Provide the (X, Y) coordinate of the cell's center where the given text is located.  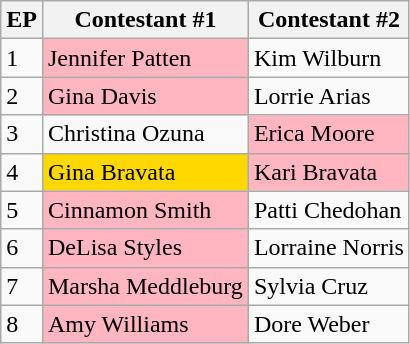
Sylvia Cruz (328, 286)
Erica Moore (328, 134)
8 (22, 324)
Dore Weber (328, 324)
Gina Bravata (145, 172)
Cinnamon Smith (145, 210)
Contestant #1 (145, 20)
Amy Williams (145, 324)
DeLisa Styles (145, 248)
Christina Ozuna (145, 134)
Patti Chedohan (328, 210)
6 (22, 248)
1 (22, 58)
Marsha Meddleburg (145, 286)
Gina Davis (145, 96)
3 (22, 134)
Kari Bravata (328, 172)
5 (22, 210)
4 (22, 172)
Jennifer Patten (145, 58)
2 (22, 96)
7 (22, 286)
EP (22, 20)
Contestant #2 (328, 20)
Lorraine Norris (328, 248)
Kim Wilburn (328, 58)
Lorrie Arias (328, 96)
